Return (x, y) of the center of cell containing provided text 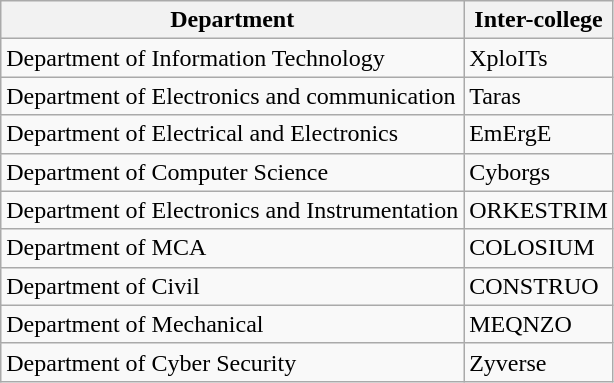
ORKESTRIM (539, 210)
XploITs (539, 58)
COLOSIUM (539, 248)
Department of Electronics and communication (232, 96)
Department of Computer Science (232, 172)
Cyborgs (539, 172)
Department of MCA (232, 248)
Inter-college (539, 20)
MEQNZO (539, 324)
Department of Information Technology (232, 58)
Department (232, 20)
Taras (539, 96)
EmErgE (539, 134)
Department of Civil (232, 286)
Department of Mechanical (232, 324)
Department of Electronics and Instrumentation (232, 210)
Department of Cyber Security (232, 362)
Zyverse (539, 362)
CONSTRUO (539, 286)
Department of Electrical and Electronics (232, 134)
